Identify which cell holds the provided text, then report its (X, Y) central coordinate. 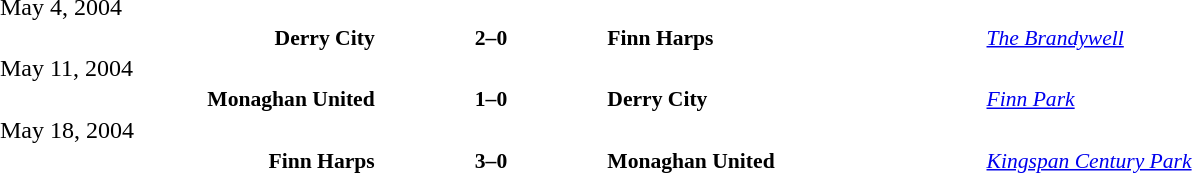
Finn Harps (795, 38)
1–0 (492, 99)
2–0 (492, 38)
Derry City (795, 99)
